Extract the (x, y) coordinate from the center of the cell holding the provided text.  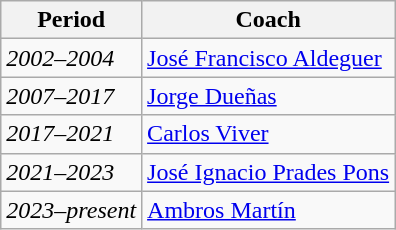
Period (72, 20)
Jorge Dueñas (268, 96)
Carlos Viver (268, 134)
José Francisco Aldeguer (268, 58)
2007–2017 (72, 96)
Ambros Martín (268, 210)
2023–present (72, 210)
Coach (268, 20)
2021–2023 (72, 172)
2002–2004 (72, 58)
2017–2021 (72, 134)
José Ignacio Prades Pons (268, 172)
